From the cell containing the given text, extract its center point as [X, Y] coordinate. 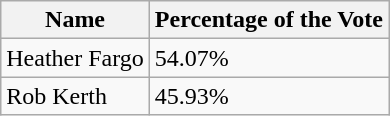
45.93% [268, 96]
54.07% [268, 58]
Percentage of the Vote [268, 20]
Rob Kerth [76, 96]
Heather Fargo [76, 58]
Name [76, 20]
